Extract the [x, y] coordinate from the center of the cell holding the provided text.  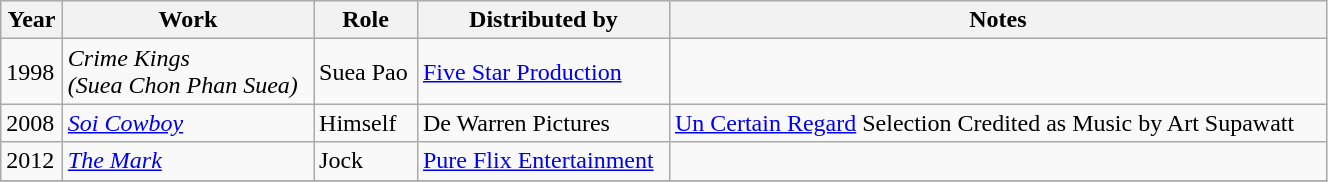
2012 [32, 161]
Soi Cowboy [188, 123]
1998 [32, 72]
Five Star Production [543, 72]
Year [32, 20]
2008 [32, 123]
Suea Pao [366, 72]
Pure Flix Entertainment [543, 161]
Jock [366, 161]
De Warren Pictures [543, 123]
Role [366, 20]
Distributed by [543, 20]
Work [188, 20]
Crime Kings (Suea Chon Phan Suea) [188, 72]
The Mark [188, 161]
Himself [366, 123]
Un Certain Regard Selection Credited as Music by Art Supawatt [998, 123]
Notes [998, 20]
